From the cell containing the given text, extract its center point as [x, y] coordinate. 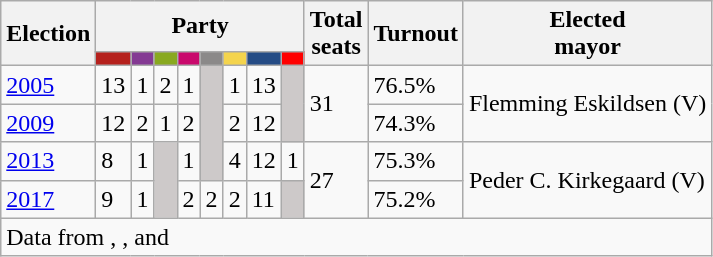
31 [336, 104]
74.3% [416, 123]
Totalseats [336, 34]
Data from , , and [356, 237]
76.5% [416, 85]
11 [264, 199]
2017 [48, 199]
Peder C. Kirkegaard (V) [587, 180]
8 [114, 161]
2013 [48, 161]
75.3% [416, 161]
4 [234, 161]
Party [200, 26]
2009 [48, 123]
27 [336, 180]
Flemming Eskildsen (V) [587, 104]
Electedmayor [587, 34]
Election [48, 34]
9 [114, 199]
Turnout [416, 34]
75.2% [416, 199]
2005 [48, 85]
